Find where the given text appears and provide that cell's center as [X, Y] coordinate. 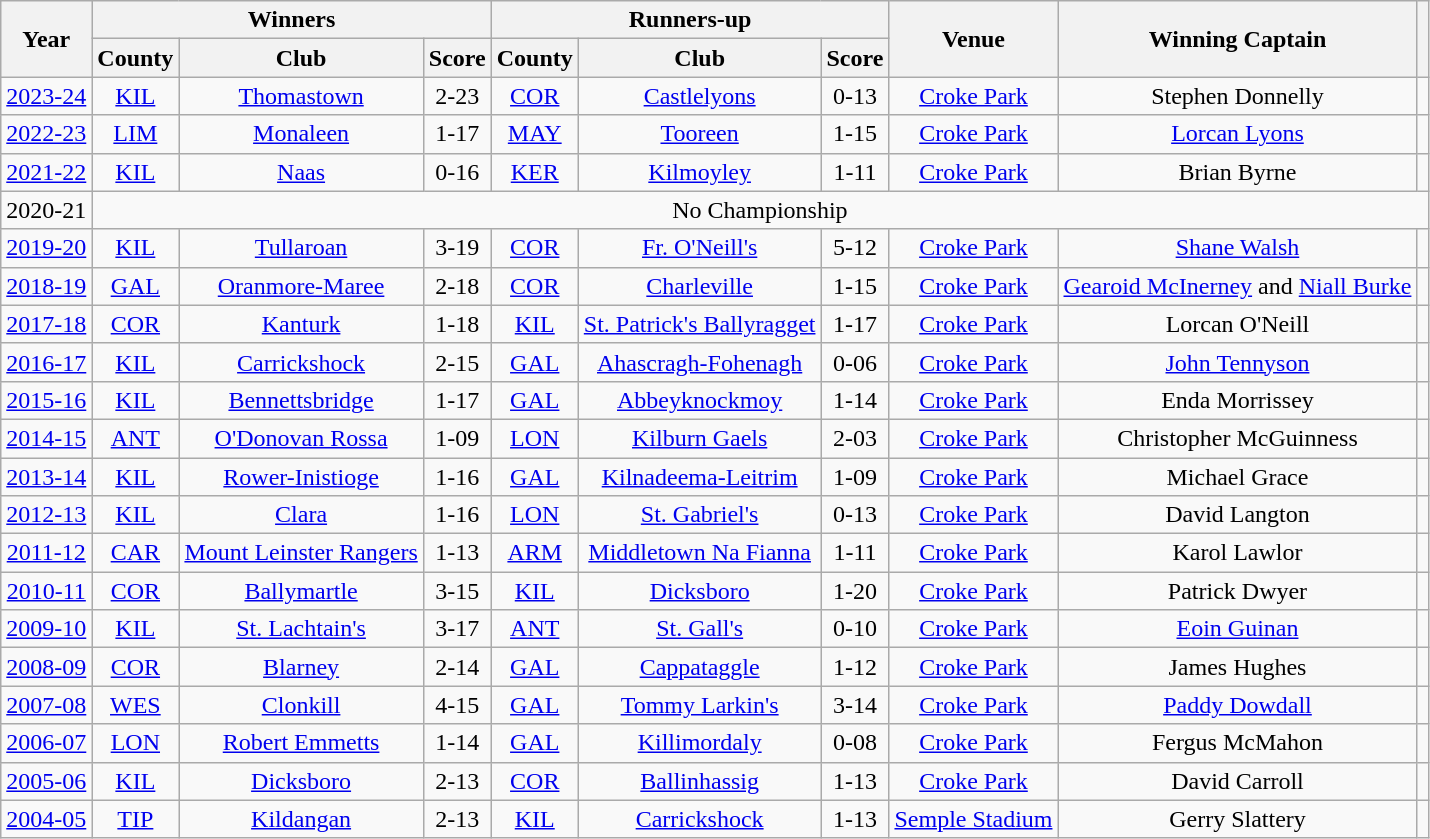
2018-19 [46, 286]
3-19 [457, 248]
Paddy Dowdall [1238, 705]
TIP [136, 819]
Ahascragh-Fohenagh [700, 362]
Winning Captain [1238, 39]
Monaleen [301, 134]
2-18 [457, 286]
1-12 [855, 667]
No Championship [760, 210]
Ballymartle [301, 591]
Clara [301, 515]
1-20 [855, 591]
David Carroll [1238, 781]
2008-09 [46, 667]
2021-22 [46, 172]
Charleville [700, 286]
2005-06 [46, 781]
Christopher McGuinness [1238, 438]
Cappataggle [700, 667]
2-15 [457, 362]
MAY [534, 134]
Oranmore-Maree [301, 286]
Clonkill [301, 705]
Kilmoyley [700, 172]
St. Gall's [700, 629]
Castlelyons [700, 96]
Tullaroan [301, 248]
2010-11 [46, 591]
David Langton [1238, 515]
0-06 [855, 362]
WES [136, 705]
2020-21 [46, 210]
Gearoid McInerney and Niall Burke [1238, 286]
2023-24 [46, 96]
Ballinhassig [700, 781]
LIM [136, 134]
Enda Morrissey [1238, 400]
2015-16 [46, 400]
2004-05 [46, 819]
2007-08 [46, 705]
2011-12 [46, 553]
2019-20 [46, 248]
0-08 [855, 743]
Venue [974, 39]
Stephen Donnelly [1238, 96]
Bennettsbridge [301, 400]
2009-10 [46, 629]
Michael Grace [1238, 477]
Brian Byrne [1238, 172]
0-16 [457, 172]
2-03 [855, 438]
John Tennyson [1238, 362]
Fr. O'Neill's [700, 248]
2017-18 [46, 324]
Fergus McMahon [1238, 743]
Lorcan Lyons [1238, 134]
O'Donovan Rossa [301, 438]
Kilburn Gaels [700, 438]
Eoin Guinan [1238, 629]
CAR [136, 553]
Year [46, 39]
1-18 [457, 324]
Semple Stadium [974, 819]
3-14 [855, 705]
3-17 [457, 629]
St. Gabriel's [700, 515]
0-10 [855, 629]
2016-17 [46, 362]
Shane Walsh [1238, 248]
Thomastown [301, 96]
Middletown Na Fianna [700, 553]
2-23 [457, 96]
2006-07 [46, 743]
Naas [301, 172]
Kildangan [301, 819]
2022-23 [46, 134]
Kanturk [301, 324]
Abbeyknockmoy [700, 400]
ARM [534, 553]
KER [534, 172]
Tommy Larkin's [700, 705]
Mount Leinster Rangers [301, 553]
Lorcan O'Neill [1238, 324]
Winners [292, 20]
James Hughes [1238, 667]
Killimordaly [700, 743]
5-12 [855, 248]
St. Lachtain's [301, 629]
2014-15 [46, 438]
Kilnadeema-Leitrim [700, 477]
St. Patrick's Ballyragget [700, 324]
2012-13 [46, 515]
4-15 [457, 705]
Patrick Dwyer [1238, 591]
Tooreen [700, 134]
2-14 [457, 667]
Karol Lawlor [1238, 553]
2013-14 [46, 477]
Rower-Inistioge [301, 477]
Blarney [301, 667]
Robert Emmetts [301, 743]
3-15 [457, 591]
Gerry Slattery [1238, 819]
Runners-up [690, 20]
